Return [x, y] of the center of cell containing provided text 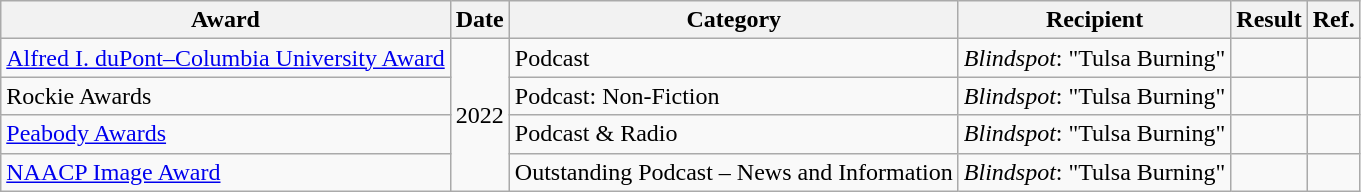
Category [734, 20]
NAACP Image Award [226, 172]
Result [1269, 20]
Ref. [1334, 20]
Podcast & Radio [734, 134]
2022 [480, 115]
Recipient [1094, 20]
Peabody Awards [226, 134]
Alfred I. duPont–Columbia University Award [226, 58]
Podcast [734, 58]
Date [480, 20]
Podcast: Non-Fiction [734, 96]
Rockie Awards [226, 96]
Outstanding Podcast – News and Information [734, 172]
Award [226, 20]
